Return (X, Y) of the center of cell containing provided text 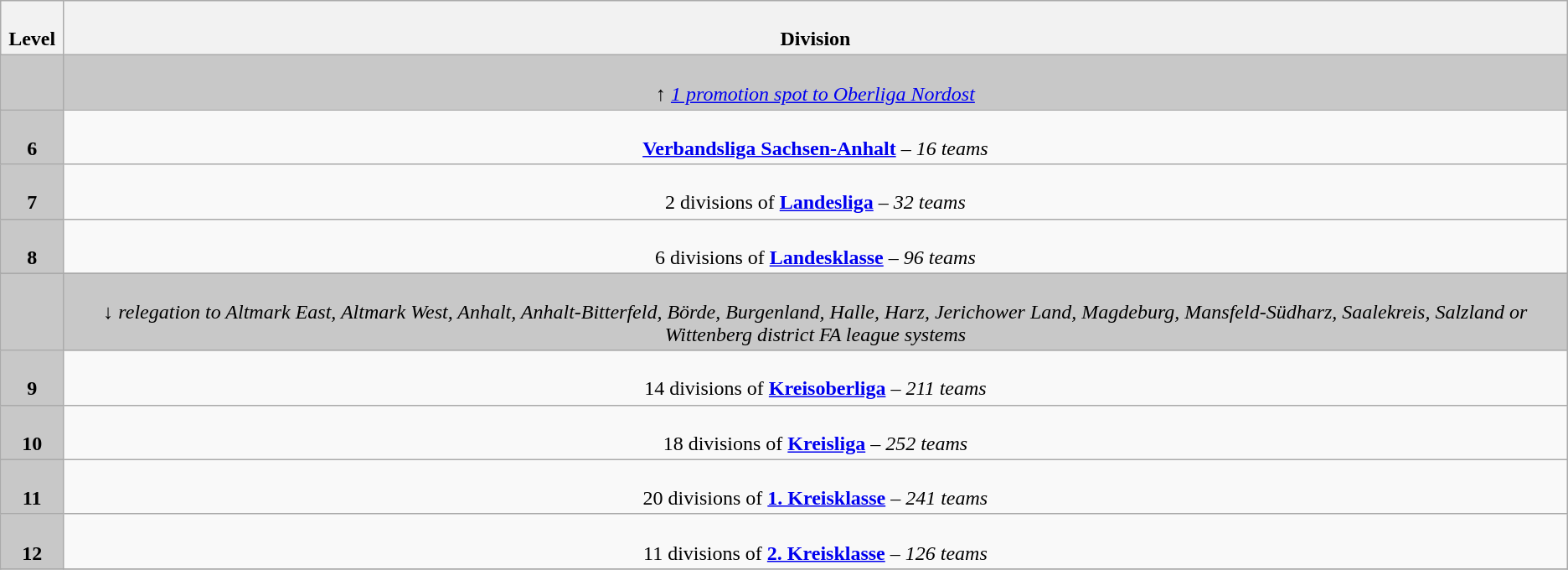
Verbandsliga Sachsen-Anhalt – 16 teams (816, 137)
Level (32, 28)
20 divisions of 1. Kreisklasse – 241 teams (816, 486)
12 (32, 541)
11 (32, 486)
6 (32, 137)
↑ 1 promotion spot to Oberliga Nordost (816, 82)
2 divisions of Landesliga – 32 teams (816, 191)
Division (816, 28)
18 divisions of Kreisliga – 252 teams (816, 433)
11 divisions of 2. Kreisklasse – 126 teams (816, 541)
7 (32, 191)
8 (32, 246)
14 divisions of Kreisoberliga – 211 teams (816, 377)
10 (32, 433)
9 (32, 377)
6 divisions of Landesklasse – 96 teams (816, 246)
